Provide the [x, y] coordinate of the cell's center where the given text is located.  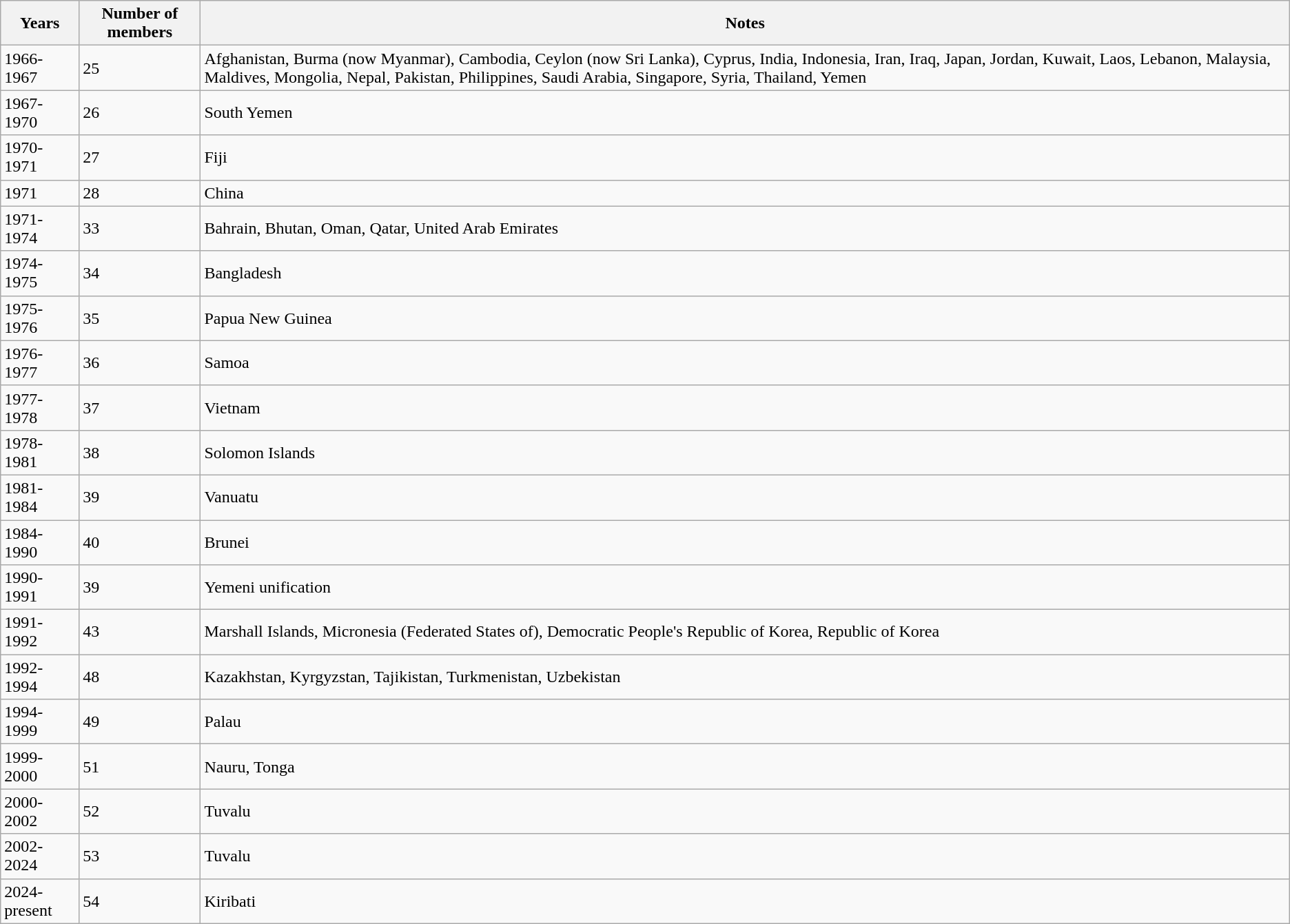
1967-1970 [40, 113]
Papua New Guinea [745, 318]
35 [140, 318]
2000-2002 [40, 812]
South Yemen [745, 113]
1976-1977 [40, 362]
1990-1991 [40, 587]
Vanuatu [745, 497]
Kiribati [745, 901]
1975-1976 [40, 318]
53 [140, 856]
2024-present [40, 901]
48 [140, 677]
25 [140, 68]
36 [140, 362]
Fiji [745, 157]
34 [140, 273]
26 [140, 113]
49 [140, 722]
Palau [745, 722]
1971 [40, 193]
1991-1992 [40, 633]
China [745, 193]
Bangladesh [745, 273]
Years [40, 23]
43 [140, 633]
1999-2000 [40, 766]
1970-1971 [40, 157]
Bahrain, Bhutan, Oman, Qatar, United Arab Emirates [745, 229]
1966-1967 [40, 68]
Notes [745, 23]
1994-1999 [40, 722]
Number of members [140, 23]
37 [140, 408]
Marshall Islands, Micronesia (Federated States of), Democratic People's Republic of Korea, Republic of Korea [745, 633]
Yemeni unification [745, 587]
Kazakhstan, Kyrgyzstan, Tajikistan, Turkmenistan, Uzbekistan [745, 677]
1992-1994 [40, 677]
33 [140, 229]
52 [140, 812]
1977-1978 [40, 408]
1974-1975 [40, 273]
40 [140, 542]
2002-2024 [40, 856]
38 [140, 452]
1981-1984 [40, 497]
Samoa [745, 362]
1971-1974 [40, 229]
1978-1981 [40, 452]
54 [140, 901]
Vietnam [745, 408]
28 [140, 193]
Brunei [745, 542]
Solomon Islands [745, 452]
27 [140, 157]
1984-1990 [40, 542]
51 [140, 766]
Nauru, Tonga [745, 766]
